Pinpoint the cell where the given text exists, returning its [x, y] midpoint coordinate. 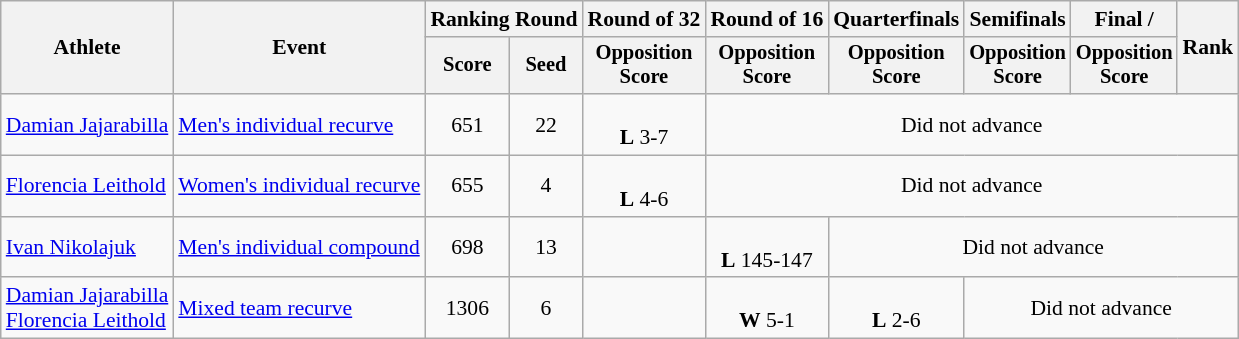
6 [546, 308]
Athlete [88, 48]
4 [546, 186]
655 [467, 186]
Semifinals [1018, 19]
Final / [1124, 19]
1306 [467, 308]
Women's individual recurve [299, 186]
Ranking Round [504, 19]
651 [467, 124]
Mixed team recurve [299, 308]
Round of 16 [766, 19]
Men's individual compound [299, 248]
Seed [546, 66]
L 2-6 [896, 308]
Rank [1208, 48]
Ivan Nikolajuk [88, 248]
13 [546, 248]
Florencia Leithold [88, 186]
Round of 32 [644, 19]
Damian Jajarabilla [88, 124]
L 145-147 [766, 248]
L 4-6 [644, 186]
Event [299, 48]
W 5-1 [766, 308]
Men's individual recurve [299, 124]
Score [467, 66]
698 [467, 248]
Quarterfinals [896, 19]
22 [546, 124]
L 3-7 [644, 124]
Damian JajarabillaFlorencia Leithold [88, 308]
